Return the [X, Y] coordinate for the center point of the cell that contains the specified text.  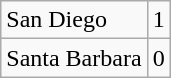
Santa Barbara [74, 58]
0 [158, 58]
San Diego [74, 20]
1 [158, 20]
